Search for the cell housing the specified text and yield its [X, Y] center coordinate. 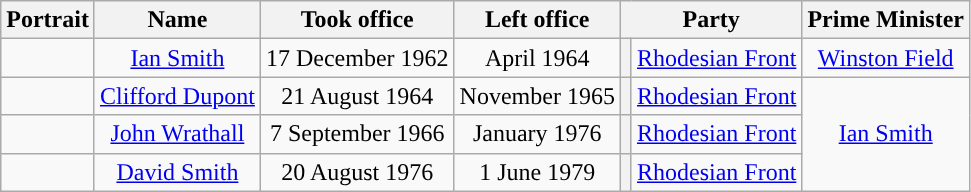
Prime Minister [886, 20]
21 August 1964 [357, 96]
April 1964 [537, 58]
Took office [357, 20]
Name [177, 20]
John Wrathall [177, 134]
David Smith [177, 172]
1 June 1979 [537, 172]
Party [710, 20]
November 1965 [537, 96]
17 December 1962 [357, 58]
7 September 1966 [357, 134]
Winston Field [886, 58]
January 1976 [537, 134]
Clifford Dupont [177, 96]
Portrait [48, 20]
Left office [537, 20]
20 August 1976 [357, 172]
